For the text-containing cell, return its midpoint in [x, y] coordinate format. 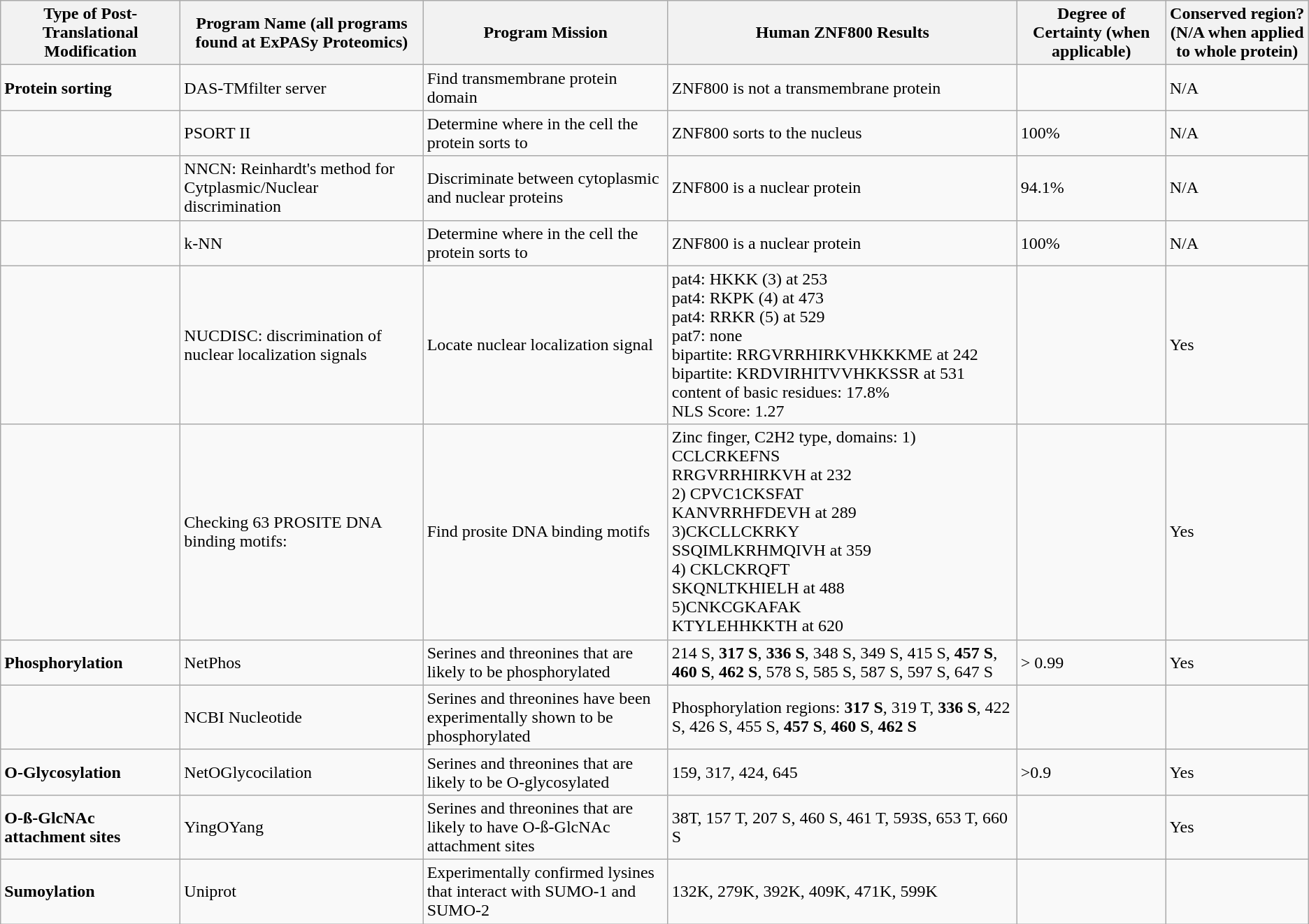
ZNF800 is not a transmembrane protein [842, 88]
Serines and threonines have been experimentally shown to be phosphorylated [545, 717]
k-NN [302, 243]
Serines and threonines that are likely to have O-ß-GlcNAc attachment sites [545, 827]
94.1% [1091, 188]
Checking 63 PROSITE DNA binding motifs: [302, 532]
Serines and threonines that are likely to be O-glycosylated [545, 772]
132K, 279K, 392K, 409K, 471K, 599K [842, 891]
Experimentally confirmed lysines that interact with SUMO-1 and SUMO-2 [545, 891]
NCBI Nucleotide [302, 717]
Phosphorylation [91, 663]
Protein sorting [91, 88]
NetPhos [302, 663]
Human ZNF800 Results [842, 33]
NUCDISC: discrimination of nuclear localization signals [302, 345]
PSORT II [302, 133]
O-ß-GlcNAc attachment sites [91, 827]
Type of Post-Translational Modification [91, 33]
ZNF800 sorts to the nucleus [842, 133]
Degree of Certainty (when applicable) [1091, 33]
Find transmembrane protein domain [545, 88]
DAS-TMfilter server [302, 88]
NetOGlycocilation [302, 772]
> 0.99 [1091, 663]
YingOYang [302, 827]
>0.9 [1091, 772]
Phosphorylation regions: 317 S, 319 T, 336 S, 422 S, 426 S, 455 S, 457 S, 460 S, 462 S [842, 717]
38T, 157 T, 207 S, 460 S, 461 T, 593S, 653 T, 660 S [842, 827]
Program Mission [545, 33]
Find prosite DNA binding motifs [545, 532]
Serines and threonines that are likely to be phosphorylated [545, 663]
Uniprot [302, 891]
Discriminate between cytoplasmic and nuclear proteins [545, 188]
Program Name (all programs found at ExPASy Proteomics) [302, 33]
Conserved region?(N/A when applied to whole protein) [1237, 33]
Sumoylation [91, 891]
NNCN: Reinhardt's method for Cytplasmic/Nuclear discrimination [302, 188]
O-Glycosylation [91, 772]
159, 317, 424, 645 [842, 772]
214 S, 317 S, 336 S, 348 S, 349 S, 415 S, 457 S, 460 S, 462 S, 578 S, 585 S, 587 S, 597 S, 647 S [842, 663]
Locate nuclear localization signal [545, 345]
